Scan for the cell matching the given text and deliver its [x, y] coordinate at center. 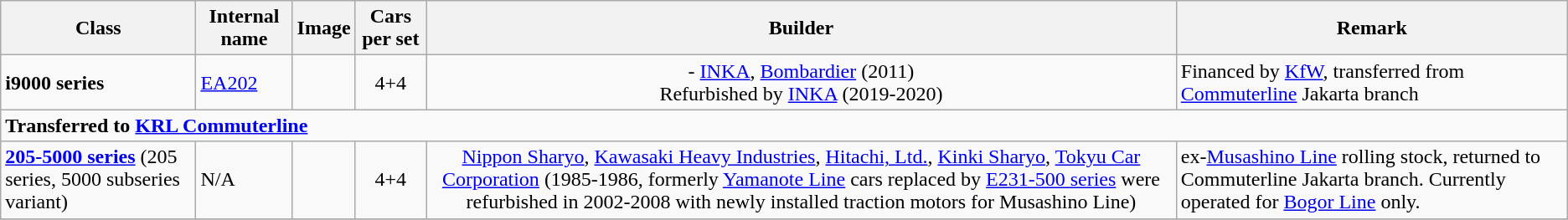
i9000 series [99, 82]
Remark [1372, 28]
Builder [802, 28]
Image [323, 28]
Financed by KfW, transferred from Commuterline Jakarta branch [1372, 82]
Cars per set [390, 28]
Transferred to KRL Commuterline [784, 125]
205-5000 series (205 series, 5000 subseries variant) [99, 180]
- INKA, Bombardier (2011)Refurbished by INKA (2019-2020) [802, 82]
EA202 [245, 82]
ex-Musashino Line rolling stock, returned to Commuterline Jakarta branch. Currently operated for Bogor Line only. [1372, 180]
N/A [245, 180]
Internal name [245, 28]
Class [99, 28]
